For the text-containing cell, return its midpoint in (X, Y) coordinate format. 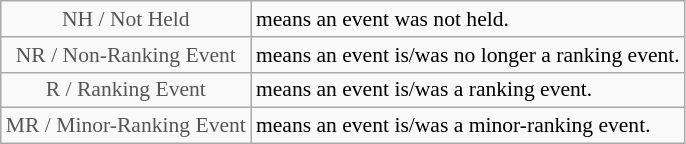
means an event is/was a minor-ranking event. (468, 126)
R / Ranking Event (126, 90)
means an event is/was a ranking event. (468, 90)
MR / Minor-Ranking Event (126, 126)
NR / Non-Ranking Event (126, 55)
means an event is/was no longer a ranking event. (468, 55)
means an event was not held. (468, 19)
NH / Not Held (126, 19)
